From the cell containing the given text, extract its center point as (x, y) coordinate. 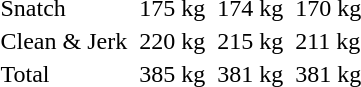
215 kg (250, 41)
220 kg (172, 41)
